Search for the cell housing the specified text and yield its [X, Y] center coordinate. 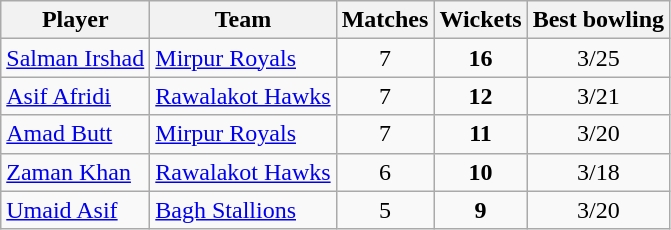
Zaman Khan [76, 172]
3/21 [598, 96]
16 [480, 58]
Asif Afridi [76, 96]
12 [480, 96]
Wickets [480, 20]
11 [480, 134]
Bagh Stallions [243, 210]
10 [480, 172]
5 [385, 210]
9 [480, 210]
Amad Butt [76, 134]
Umaid Asif [76, 210]
3/18 [598, 172]
Player [76, 20]
Best bowling [598, 20]
6 [385, 172]
3/25 [598, 58]
Matches [385, 20]
Team [243, 20]
Salman Irshad [76, 58]
